Return the [X, Y] coordinate for the center point of the cell that contains the specified text.  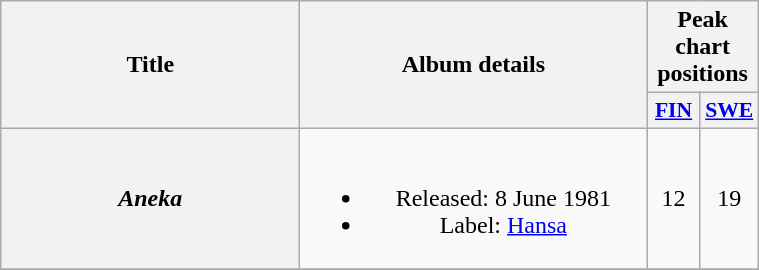
Peak chart positions [702, 47]
12 [674, 198]
Released: 8 June 1981Label: Hansa [474, 198]
Aneka [150, 198]
FIN [674, 111]
19 [729, 198]
SWE [729, 111]
Album details [474, 65]
Title [150, 65]
